Search for the cell housing the specified text and yield its [x, y] center coordinate. 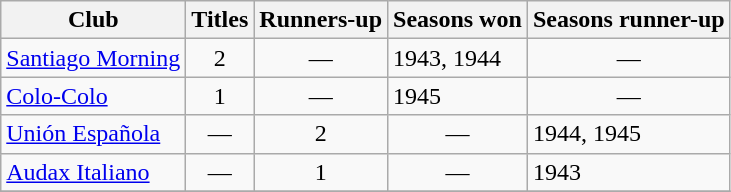
Runners-up [321, 20]
1943 [628, 172]
Santiago Morning [94, 58]
Club [94, 20]
Seasons won [458, 20]
Colo-Colo [94, 96]
Unión Española [94, 134]
Seasons runner-up [628, 20]
Titles [220, 20]
1943, 1944 [458, 58]
Audax Italiano [94, 172]
1944, 1945 [628, 134]
1945 [458, 96]
